Scan for the cell matching the given text and deliver its (X, Y) coordinate at center. 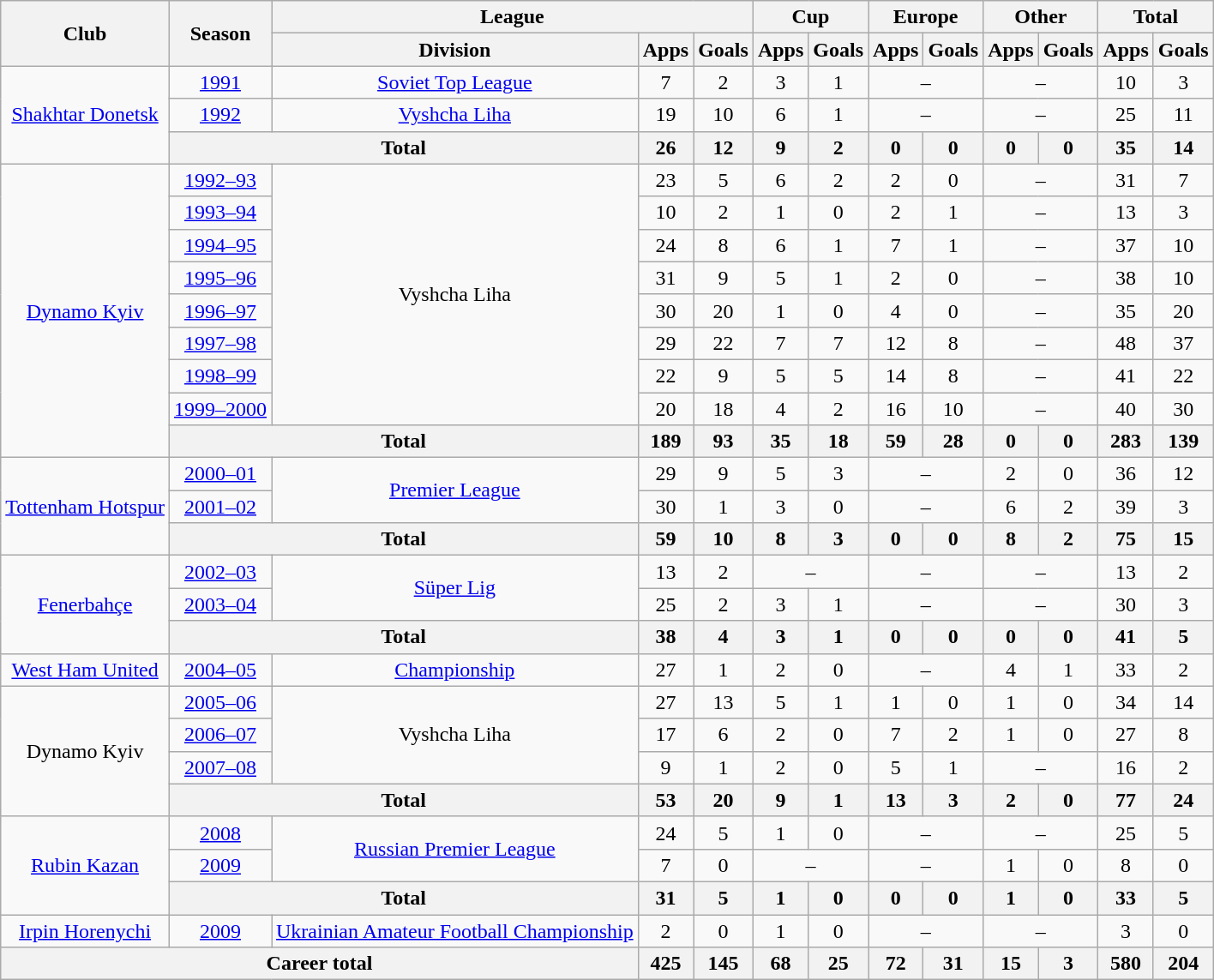
Tottenham Hotspur (86, 507)
West Ham United (86, 670)
425 (665, 964)
1998–99 (219, 376)
1991 (219, 82)
Shakhtar Donetsk (86, 115)
77 (1126, 800)
1992–93 (219, 180)
1999–2000 (219, 409)
Europe (926, 17)
League (512, 17)
Ukrainian Amateur Football Championship (454, 930)
39 (1126, 507)
189 (665, 442)
19 (665, 115)
2001–02 (219, 507)
72 (896, 964)
2002–03 (219, 572)
2004–05 (219, 670)
2007–08 (219, 767)
28 (953, 442)
Fenerbahçe (86, 604)
1995–96 (219, 278)
2000–01 (219, 474)
Career total (319, 964)
Soviet Top League (454, 82)
1996–97 (219, 310)
2003–04 (219, 604)
93 (724, 442)
2005–06 (219, 702)
Süper Lig (454, 588)
Season (219, 33)
580 (1126, 964)
75 (1126, 539)
26 (665, 147)
1992 (219, 115)
34 (1126, 702)
17 (665, 735)
Other (1041, 17)
36 (1126, 474)
Irpin Horenychi (86, 930)
Championship (454, 670)
204 (1183, 964)
Rubin Kazan (86, 865)
1994–95 (219, 245)
48 (1126, 343)
2006–07 (219, 735)
53 (665, 800)
Club (86, 33)
40 (1126, 409)
Russian Premier League (454, 849)
Cup (810, 17)
145 (724, 964)
2008 (219, 833)
23 (665, 180)
Premier League (454, 490)
11 (1183, 115)
1997–98 (219, 343)
Division (454, 50)
68 (780, 964)
283 (1126, 442)
1993–94 (219, 213)
139 (1183, 442)
